Locate the cell with the specified text and output its (x, y) center coordinate. 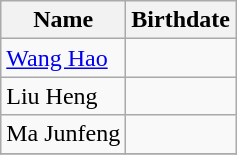
Name (64, 20)
Birthdate (181, 20)
Liu Heng (64, 96)
Wang Hao (64, 58)
Ma Junfeng (64, 134)
